Pinpoint the cell where the given text exists, returning its [X, Y] midpoint coordinate. 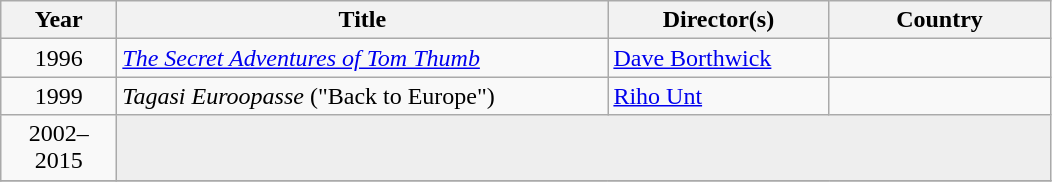
Tagasi Euroopasse ("Back to Europe") [362, 96]
Dave Borthwick [718, 58]
Director(s) [718, 20]
Year [59, 20]
The Secret Adventures of Tom Thumb [362, 58]
2002–2015 [59, 148]
Riho Unt [718, 96]
Country [940, 20]
Title [362, 20]
1996 [59, 58]
1999 [59, 96]
